Capture the cell that displays the provided text and extract its (x, y) central coordinate. 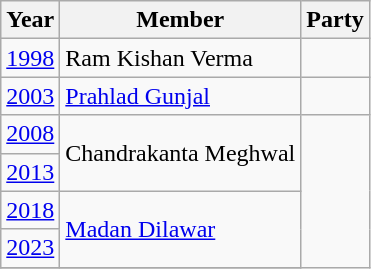
Party (335, 20)
2013 (30, 172)
1998 (30, 58)
Madan Dilawar (180, 229)
Chandrakanta Meghwal (180, 153)
2008 (30, 134)
Year (30, 20)
Ram Kishan Verma (180, 58)
2023 (30, 248)
Member (180, 20)
2003 (30, 96)
Prahlad Gunjal (180, 96)
2018 (30, 210)
